Extract the (x, y) coordinate from the center of the cell holding the provided text.  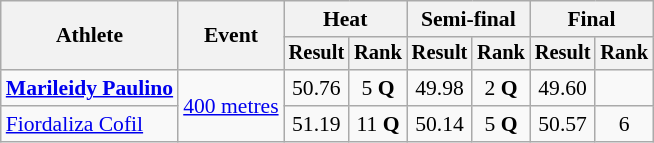
Marileidy Paulino (90, 88)
Fiordaliza Cofil (90, 124)
51.19 (317, 124)
Final (592, 19)
Heat (346, 19)
50.57 (563, 124)
6 (624, 124)
2 Q (501, 88)
50.76 (317, 88)
11 Q (378, 124)
Athlete (90, 36)
50.14 (440, 124)
49.98 (440, 88)
49.60 (563, 88)
Event (230, 36)
Semi-final (468, 19)
400 metres (230, 106)
